Pinpoint the cell where the given text exists, returning its (x, y) midpoint coordinate. 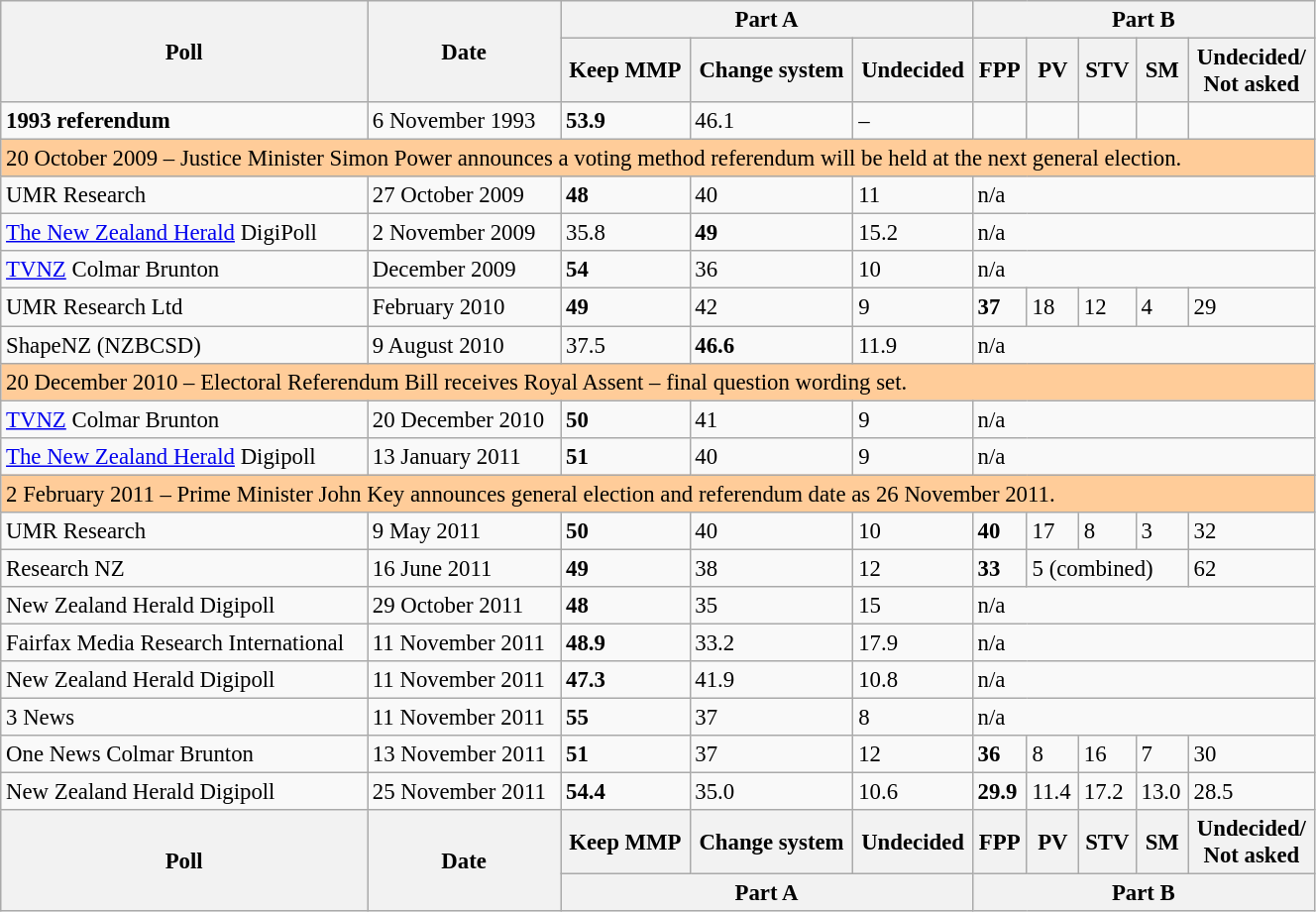
UMR Research Ltd (184, 307)
9 August 2010 (464, 345)
2 November 2009 (464, 233)
30 (1251, 754)
17 (1052, 531)
42 (771, 307)
20 December 2010 – Electoral Referendum Bill receives Royal Assent – final question wording set. (658, 382)
4 (1161, 307)
1993 referendum (184, 121)
20 October 2009 – Justice Minister Simon Power announces a voting method referendum will be held at the next general election. (658, 159)
13 January 2011 (464, 456)
10.8 (913, 680)
16 (1107, 754)
5 (combined) (1108, 568)
17.2 (1107, 792)
35.8 (625, 233)
37.5 (625, 345)
9 May 2011 (464, 531)
55 (625, 718)
47.3 (625, 680)
2 February 2011 – Prime Minister John Key announces general election and referendum date as 26 November 2011. (658, 494)
35 (771, 606)
33 (999, 568)
Fairfax Media Research International (184, 642)
10.6 (913, 792)
54.4 (625, 792)
38 (771, 568)
53.9 (625, 121)
28.5 (1251, 792)
The New Zealand Herald Digipoll (184, 456)
27 October 2009 (464, 195)
16 June 2011 (464, 568)
The New Zealand Herald DigiPoll (184, 233)
46.6 (771, 345)
54 (625, 271)
46.1 (771, 121)
32 (1251, 531)
6 November 1993 (464, 121)
Research NZ (184, 568)
41 (771, 419)
41.9 (771, 680)
35.0 (771, 792)
13.0 (1161, 792)
48.9 (625, 642)
62 (1251, 568)
ShapeNZ (NZBCSD) (184, 345)
11.9 (913, 345)
7 (1161, 754)
3 (1161, 531)
11.4 (1052, 792)
December 2009 (464, 271)
29 (1251, 307)
February 2010 (464, 307)
– (913, 121)
3 News (184, 718)
20 December 2010 (464, 419)
29.9 (999, 792)
15.2 (913, 233)
33.2 (771, 642)
29 October 2011 (464, 606)
One News Colmar Brunton (184, 754)
25 November 2011 (464, 792)
13 November 2011 (464, 754)
18 (1052, 307)
17.9 (913, 642)
11 (913, 195)
15 (913, 606)
